For the text-containing cell, return its midpoint in [X, Y] coordinate format. 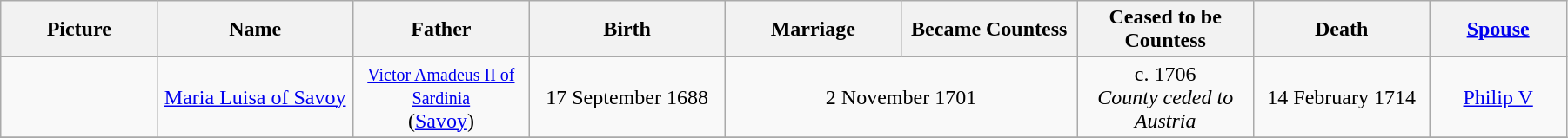
14 February 1714 [1341, 97]
Spouse [1498, 30]
Name [256, 30]
Victor Amadeus II of Sardinia(Savoy) [441, 97]
Maria Luisa of Savoy [256, 97]
Marriage [813, 30]
Picture [79, 30]
c. 1706County ceded to Austria [1165, 97]
Ceased to be Countess [1165, 30]
Death [1341, 30]
Birth [627, 30]
2 November 1701 [901, 97]
Philip V [1498, 97]
Father [441, 30]
17 September 1688 [627, 97]
Became Countess [989, 30]
